Identify which cell holds the provided text, then report its [X, Y] central coordinate. 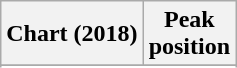
Chart (2018) [72, 34]
Peakposition [189, 34]
